Extract the (X, Y) coordinate from the center of the cell holding the provided text.  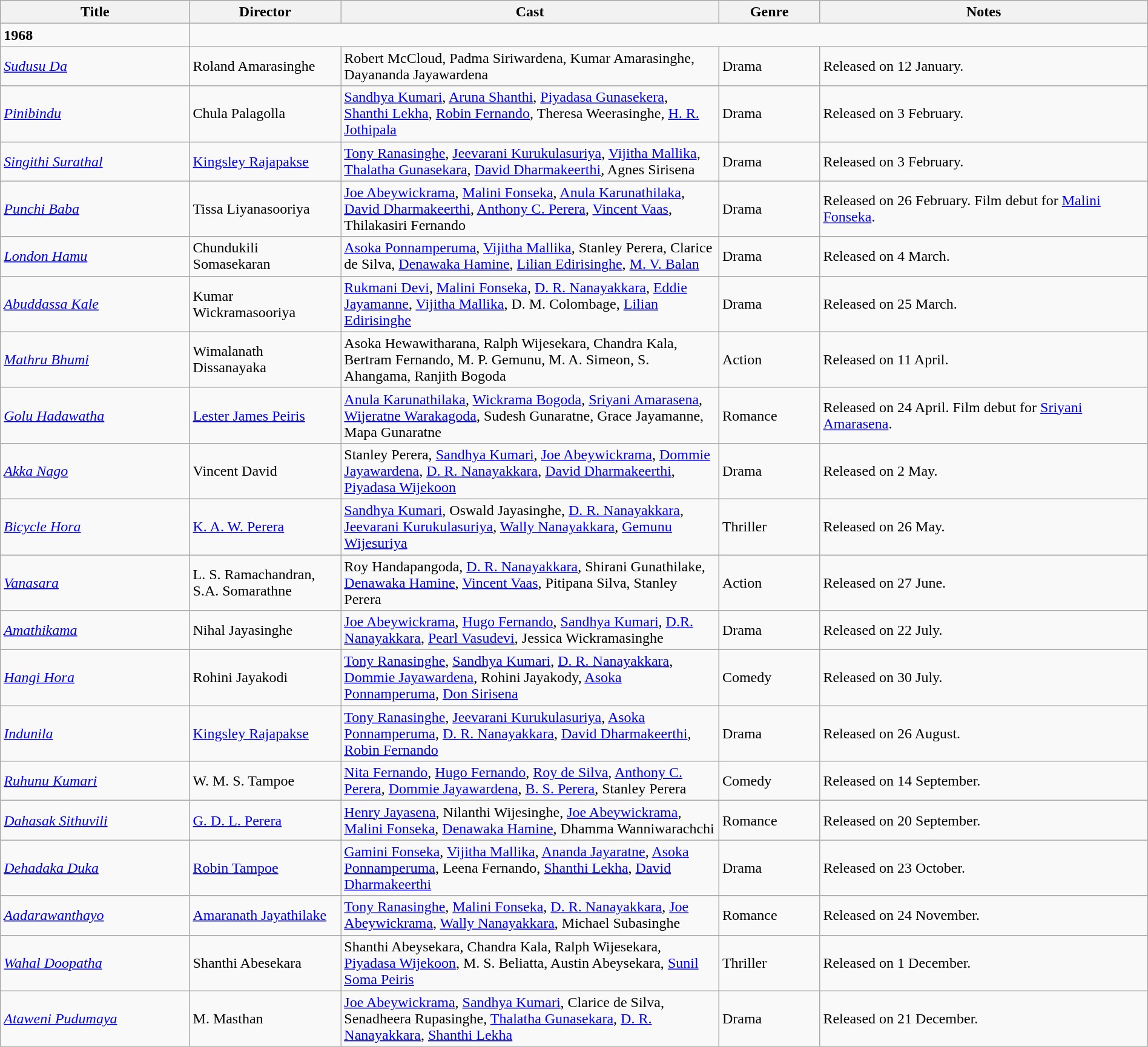
Released on 1 December. (983, 963)
M. Masthan (265, 1019)
Released on 2 May. (983, 471)
Released on 26 August. (983, 734)
Stanley Perera, Sandhya Kumari, Joe Abeywickrama, Dommie Jayawardena, D. R. Nanayakkara, David Dharmakeerthi, Piyadasa Wijekoon (530, 471)
Released on 26 February. Film debut for Malini Fonseka. (983, 209)
Rohini Jayakodi (265, 678)
1968 (95, 35)
Akka Nago (95, 471)
Gamini Fonseka, Vijitha Mallika, Ananda Jayaratne, Asoka Ponnamperuma, Leena Fernando, Shanthi Lekha, David Dharmakeerthi (530, 868)
Sandhya Kumari, Aruna Shanthi, Piyadasa Gunasekera, Shanthi Lekha, Robin Fernando, Theresa Weerasinghe, H. R. Jothipala (530, 114)
Tissa Liyanasooriya (265, 209)
Dehadaka Duka (95, 868)
Released on 24 April. Film debut for Sriyani Amarasena. (983, 415)
Abuddassa Kale (95, 304)
Singithi Surathal (95, 161)
Amaranath Jayathilake (265, 915)
Robert McCloud, Padma Siriwardena, Kumar Amarasinghe, Dayananda Jayawardena (530, 67)
Pinibindu (95, 114)
Released on 4 March. (983, 257)
Anula Karunathilaka, Wickrama Bogoda, Sriyani Amarasena, Wijeratne Warakagoda, Sudesh Gunaratne, Grace Jayamanne, Mapa Gunaratne (530, 415)
Sandhya Kumari, Oswald Jayasinghe, D. R. Nanayakkara, Jeevarani Kurukulasuriya, Wally Nanayakkara, Gemunu Wijesuriya (530, 527)
Ruhunu Kumari (95, 781)
Joe Abeywickrama, Sandhya Kumari, Clarice de Silva, Senadheera Rupasinghe, Thalatha Gunasekara, D. R. Nanayakkara, Shanthi Lekha (530, 1019)
Released on 20 September. (983, 821)
Director (265, 12)
Lester James Peiris (265, 415)
London Hamu (95, 257)
Tony Ranasinghe, Sandhya Kumari, D. R. Nanayakkara, Dommie Jayawardena, Rohini Jayakody, Asoka Ponnamperuma, Don Sirisena (530, 678)
Wahal Doopatha (95, 963)
Roy Handapangoda, D. R. Nanayakkara, Shirani Gunathilake, Denawaka Hamine, Vincent Vaas, Pitipana Silva, Stanley Perera (530, 582)
Asoka Ponnamperuma, Vijitha Mallika, Stanley Perera, Clarice de Silva, Denawaka Hamine, Lilian Edirisinghe, M. V. Balan (530, 257)
Nita Fernando, Hugo Fernando, Roy de Silva, Anthony C. Perera, Dommie Jayawardena, B. S. Perera, Stanley Perera (530, 781)
G. D. L. Perera (265, 821)
Cast (530, 12)
Ataweni Pudumaya (95, 1019)
Bicycle Hora (95, 527)
Released on 27 June. (983, 582)
Shanthi Abesekara (265, 963)
Released on 11 April. (983, 359)
Sudusu Da (95, 67)
Joe Abeywickrama, Hugo Fernando, Sandhya Kumari, D.R. Nanayakkara, Pearl Vasudevi, Jessica Wickramasinghe (530, 631)
Released on 25 March. (983, 304)
Tony Ranasinghe, Jeevarani Kurukulasuriya, Asoka Ponnamperuma, D. R. Nanayakkara, David Dharmakeerthi, Robin Fernando (530, 734)
Released on 22 July. (983, 631)
Asoka Hewawitharana, Ralph Wijesekara, Chandra Kala, Bertram Fernando, M. P. Gemunu, M. A. Simeon, S. Ahangama, Ranjith Bogoda (530, 359)
Tony Ranasinghe, Malini Fonseka, D. R. Nanayakkara, Joe Abeywickrama, Wally Nanayakkara, Michael Subasinghe (530, 915)
Released on 14 September. (983, 781)
Rukmani Devi, Malini Fonseka, D. R. Nanayakkara, Eddie Jayamanne, Vijitha Mallika, D. M. Colombage, Lilian Edirisinghe (530, 304)
Released on 24 November. (983, 915)
Punchi Baba (95, 209)
L. S. Ramachandran, S.A. Somarathne (265, 582)
Joe Abeywickrama, Malini Fonseka, Anula Karunathilaka, David Dharmakeerthi, Anthony C. Perera, Vincent Vaas, Thilakasiri Fernando (530, 209)
Title (95, 12)
Hangi Hora (95, 678)
Released on 21 December. (983, 1019)
Mathru Bhumi (95, 359)
Tony Ranasinghe, Jeevarani Kurukulasuriya, Vijitha Mallika, Thalatha Gunasekara, David Dharmakeerthi, Agnes Sirisena (530, 161)
Vanasara (95, 582)
Robin Tampoe (265, 868)
Genre (769, 12)
Kumar Wickramasooriya (265, 304)
Nihal Jayasinghe (265, 631)
Released on 26 May. (983, 527)
Released on 12 January. (983, 67)
Roland Amarasinghe (265, 67)
Dahasak Sithuvili (95, 821)
Shanthi Abeysekara, Chandra Kala, Ralph Wijesekara, Piyadasa Wijekoon, M. S. Beliatta, Austin Abeysekara, Sunil Soma Peiris (530, 963)
Released on 30 July. (983, 678)
Amathikama (95, 631)
Golu Hadawatha (95, 415)
Aadarawanthayo (95, 915)
W. M. S. Tampoe (265, 781)
Chundukili Somasekaran (265, 257)
Indunila (95, 734)
Wimalanath Dissanayaka (265, 359)
Henry Jayasena, Nilanthi Wijesinghe, Joe Abeywickrama, Malini Fonseka, Denawaka Hamine, Dhamma Wanniwarachchi (530, 821)
K. A. W. Perera (265, 527)
Notes (983, 12)
Vincent David (265, 471)
Chula Palagolla (265, 114)
Released on 23 October. (983, 868)
